Extract the [x, y] coordinate from the center of the cell holding the provided text.  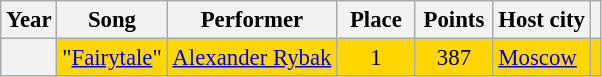
Points [454, 20]
Host city [542, 20]
Song [112, 20]
Year [29, 20]
Place [376, 20]
Performer [252, 20]
Alexander Rybak [252, 58]
387 [454, 58]
1 [376, 58]
Moscow [542, 58]
"Fairytale" [112, 58]
